Return [x, y] of the center of cell containing provided text 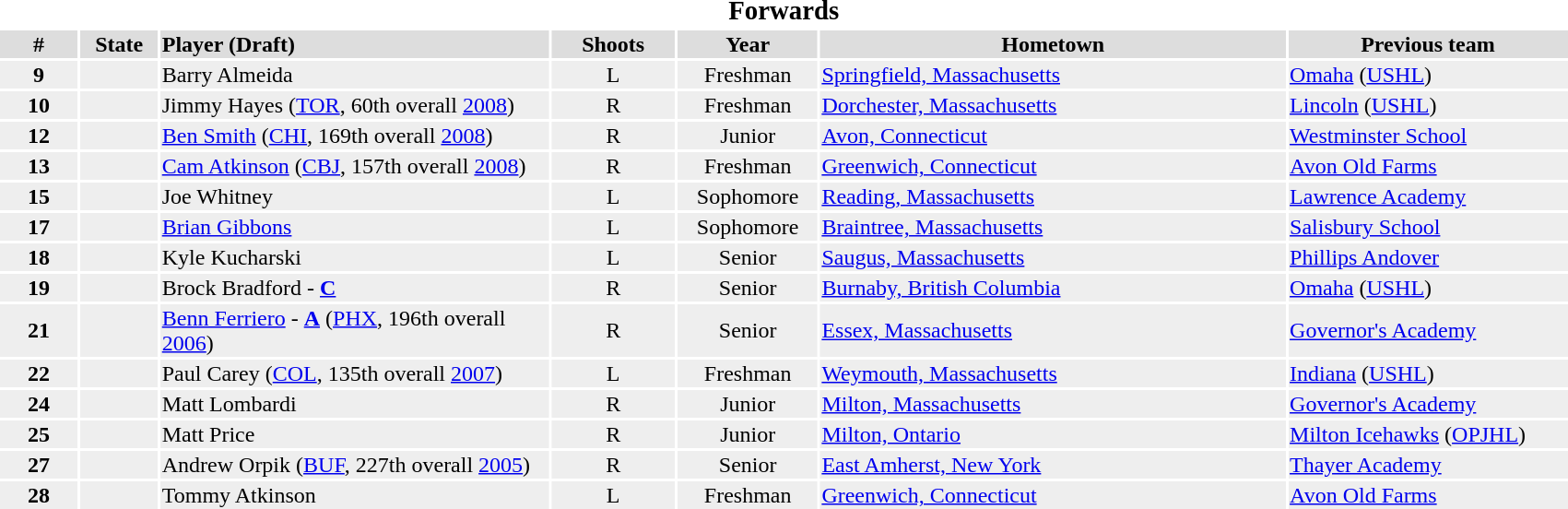
Salisbury School [1429, 227]
Thayer Academy [1429, 465]
Brock Bradford - C [354, 288]
Avon, Connecticut [1053, 136]
21 [39, 330]
13 [39, 166]
9 [39, 75]
Previous team [1429, 44]
Player (Draft) [354, 44]
Westminster School [1429, 136]
Barry Almeida [354, 75]
Brian Gibbons [354, 227]
25 [39, 434]
Ben Smith (CHI, 169th overall 2008) [354, 136]
Shoots [614, 44]
East Amherst, New York [1053, 465]
17 [39, 227]
Kyle Kucharski [354, 257]
Indiana (USHL) [1429, 373]
Hometown [1053, 44]
Tommy Atkinson [354, 495]
Jimmy Hayes (TOR, 60th overall 2008) [354, 105]
Burnaby, British Columbia [1053, 288]
Springfield, Massachusetts [1053, 75]
Saugus, Massachusetts [1053, 257]
Braintree, Massachusetts [1053, 227]
Essex, Massachusetts [1053, 330]
Matt Lombardi [354, 404]
18 [39, 257]
Andrew Orpik (BUF, 227th overall 2005) [354, 465]
Dorchester, Massachusetts [1053, 105]
Reading, Massachusetts [1053, 196]
Milton, Massachusetts [1053, 404]
Matt Price [354, 434]
Cam Atkinson (CBJ, 157th overall 2008) [354, 166]
10 [39, 105]
15 [39, 196]
19 [39, 288]
28 [39, 495]
State [119, 44]
Benn Ferriero - A (PHX, 196th overall 2006) [354, 330]
12 [39, 136]
Lincoln (USHL) [1429, 105]
Joe Whitney [354, 196]
Year [747, 44]
Paul Carey (COL, 135th overall 2007) [354, 373]
Weymouth, Massachusetts [1053, 373]
Lawrence Academy [1429, 196]
Milton, Ontario [1053, 434]
22 [39, 373]
24 [39, 404]
Phillips Andover [1429, 257]
27 [39, 465]
# [39, 44]
Milton Icehawks (OPJHL) [1429, 434]
